For the text-containing cell, return its midpoint in [X, Y] coordinate format. 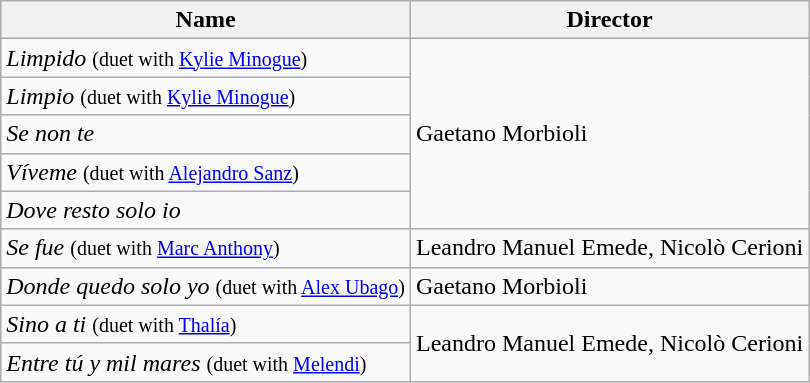
Name [206, 20]
Sino a ti (duet with Thalía) [206, 324]
Víveme (duet with Alejandro Sanz) [206, 172]
Entre tú y mil mares (duet with Melendi) [206, 362]
Director [609, 20]
Dove resto solo io [206, 210]
Se fue (duet with Marc Anthony) [206, 248]
Limpio (duet with Kylie Minogue) [206, 96]
Se non te [206, 134]
Donde quedo solo yo (duet with Alex Ubago) [206, 286]
Limpido (duet with Kylie Minogue) [206, 58]
